Find where the given text appears and provide that cell's center as [x, y] coordinate. 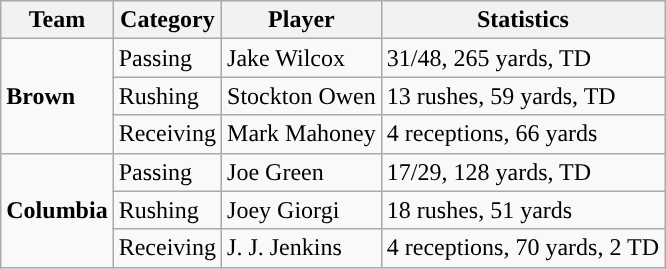
Player [302, 20]
18 rushes, 51 yards [522, 210]
31/48, 265 yards, TD [522, 58]
Mark Mahoney [302, 134]
Jake Wilcox [302, 58]
Columbia [57, 210]
J. J. Jenkins [302, 248]
4 receptions, 66 yards [522, 134]
Team [57, 20]
Statistics [522, 20]
Joe Green [302, 172]
Stockton Owen [302, 96]
Joey Giorgi [302, 210]
Brown [57, 96]
17/29, 128 yards, TD [522, 172]
13 rushes, 59 yards, TD [522, 96]
Category [167, 20]
4 receptions, 70 yards, 2 TD [522, 248]
